Provide the [X, Y] coordinate of the cell's center where the given text is located.  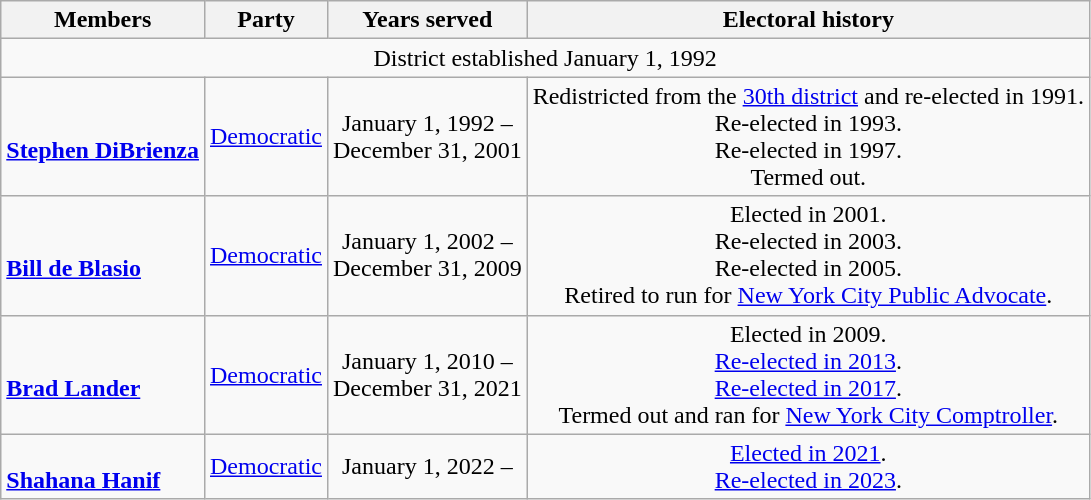
Bill de Blasio [103, 256]
Elected in 2021. Re-elected in 2023. [808, 466]
January 1, 1992 – December 31, 2001 [427, 136]
Stephen DiBrienza [103, 136]
Redistricted from the 30th district and re-elected in 1991. Re-elected in 1993. Re-elected in 1997. Termed out. [808, 136]
Years served [427, 20]
Electoral history [808, 20]
Party [266, 20]
January 1, 2002 – December 31, 2009 [427, 256]
Elected in 2009. Re-elected in 2013. Re-elected in 2017. Termed out and ran for New York City Comptroller. [808, 374]
Members [103, 20]
Shahana Hanif [103, 466]
Elected in 2001. Re-elected in 2003. Re-elected in 2005. Retired to run for New York City Public Advocate. [808, 256]
District established January 1, 1992 [546, 58]
January 1, 2022 – [427, 466]
January 1, 2010 – December 31, 2021 [427, 374]
Brad Lander [103, 374]
